Detect which cell encompasses the target text, then output its (X, Y) center coordinate. 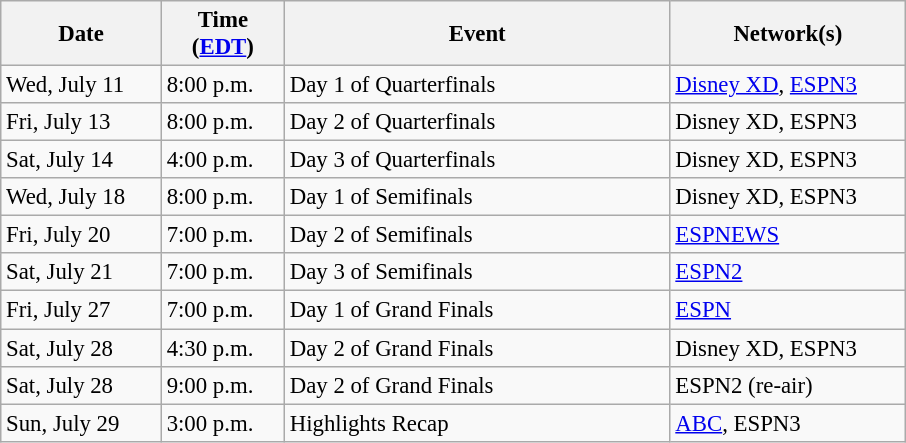
ESPNEWS (788, 235)
Day 1 of Semifinals (477, 197)
9:00 p.m. (222, 385)
Day 3 of Semifinals (477, 273)
Date (82, 34)
Time (EDT) (222, 34)
Fri, July 20 (82, 235)
4:00 p.m. (222, 160)
3:00 p.m. (222, 423)
Highlights Recap (477, 423)
ESPN2 (re-air) (788, 385)
Fri, July 27 (82, 310)
Wed, July 11 (82, 85)
Sat, July 21 (82, 273)
Network(s) (788, 34)
Sun, July 29 (82, 423)
4:30 p.m. (222, 348)
ESPN2 (788, 273)
Day 2 of Semifinals (477, 235)
Day 3 of Quarterfinals (477, 160)
Wed, July 18 (82, 197)
Day 1 of Quarterfinals (477, 85)
Day 2 of Quarterfinals (477, 122)
Sat, July 14 (82, 160)
ESPN (788, 310)
Day 1 of Grand Finals (477, 310)
Event (477, 34)
ABC, ESPN3 (788, 423)
Fri, July 13 (82, 122)
